Output the [X, Y] coordinate of the center of the cell containing the given text.  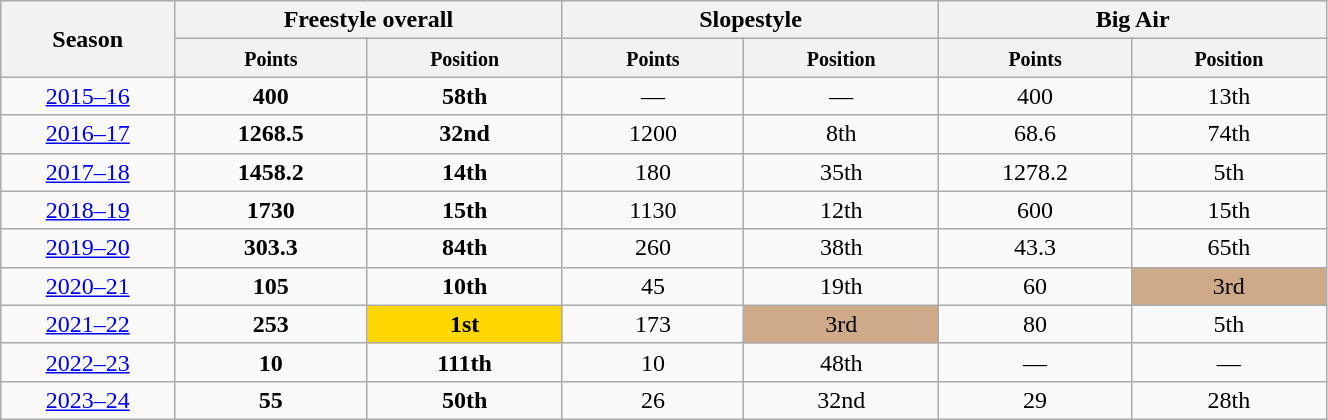
55 [271, 400]
2019–20 [88, 248]
12th [842, 210]
68.6 [1035, 134]
1278.2 [1035, 172]
2020–21 [88, 286]
58th [464, 96]
8th [842, 134]
2015–16 [88, 96]
26 [653, 400]
105 [271, 286]
600 [1035, 210]
1200 [653, 134]
50th [464, 400]
2018–19 [88, 210]
Freestyle overall [368, 20]
60 [1035, 286]
2023–24 [88, 400]
48th [842, 362]
14th [464, 172]
10th [464, 286]
111th [464, 362]
Season [88, 39]
43.3 [1035, 248]
1268.5 [271, 134]
38th [842, 248]
2016–17 [88, 134]
35th [842, 172]
Big Air [1133, 20]
180 [653, 172]
1458.2 [271, 172]
74th [1228, 134]
173 [653, 324]
80 [1035, 324]
2022–23 [88, 362]
260 [653, 248]
2017–18 [88, 172]
13th [1228, 96]
45 [653, 286]
19th [842, 286]
253 [271, 324]
65th [1228, 248]
1st [464, 324]
1730 [271, 210]
303.3 [271, 248]
1130 [653, 210]
84th [464, 248]
Slopestyle [750, 20]
29 [1035, 400]
28th [1228, 400]
2021–22 [88, 324]
